Search for the cell housing the specified text and yield its (x, y) center coordinate. 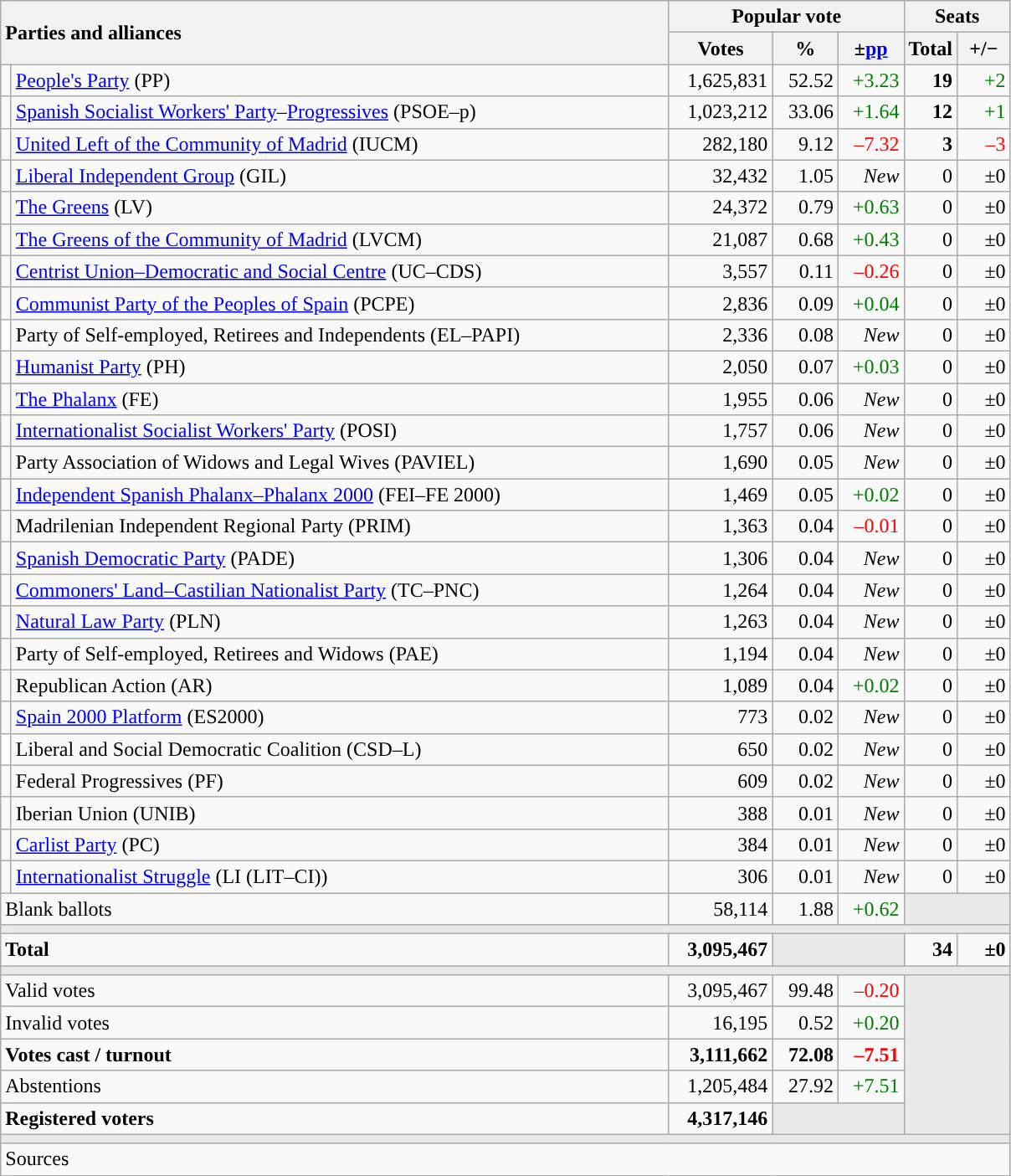
±pp (870, 49)
+2 (984, 80)
–7.32 (870, 144)
United Left of the Community of Madrid (IUCM) (340, 144)
0.09 (805, 303)
+0.20 (870, 1023)
0.79 (805, 208)
Spanish Democratic Party (PADE) (340, 558)
1,089 (721, 686)
1,625,831 (721, 80)
Iberian Union (UNIB) (340, 813)
+1 (984, 112)
4,317,146 (721, 1118)
1,469 (721, 495)
Votes (721, 49)
Communist Party of the Peoples of Spain (PCPE) (340, 303)
Parties and alliances (335, 33)
609 (721, 781)
Sources (505, 1159)
Natural Law Party (PLN) (340, 622)
–0.26 (870, 271)
The Greens of the Community of Madrid (LVCM) (340, 239)
1.88 (805, 908)
+3.23 (870, 80)
32,432 (721, 176)
9.12 (805, 144)
–7.51 (870, 1055)
2,336 (721, 335)
Humanist Party (PH) (340, 367)
% (805, 49)
The Phalanx (FE) (340, 399)
Party of Self-employed, Retirees and Widows (PAE) (340, 654)
1.05 (805, 176)
Liberal and Social Democratic Coalition (CSD–L) (340, 749)
+7.51 (870, 1086)
Blank ballots (335, 908)
Federal Progressives (PF) (340, 781)
12 (931, 112)
+0.04 (870, 303)
Party Association of Widows and Legal Wives (PAVIEL) (340, 463)
282,180 (721, 144)
1,955 (721, 399)
+/− (984, 49)
–3 (984, 144)
0.68 (805, 239)
Spain 2000 Platform (ES2000) (340, 717)
Commoners' Land–Castilian Nationalist Party (TC–PNC) (340, 590)
+0.03 (870, 367)
–0.01 (870, 526)
Spanish Socialist Workers' Party–Progressives (PSOE–p) (340, 112)
–0.20 (870, 991)
72.08 (805, 1055)
Independent Spanish Phalanx–Phalanx 2000 (FEI–FE 2000) (340, 495)
384 (721, 845)
Abstentions (335, 1086)
1,194 (721, 654)
3 (931, 144)
1,263 (721, 622)
1,690 (721, 463)
388 (721, 813)
0.52 (805, 1023)
The Greens (LV) (340, 208)
19 (931, 80)
650 (721, 749)
+0.43 (870, 239)
Party of Self-employed, Retirees and Independents (EL–PAPI) (340, 335)
0.07 (805, 367)
Centrist Union–Democratic and Social Centre (UC–CDS) (340, 271)
+0.63 (870, 208)
773 (721, 717)
58,114 (721, 908)
1,023,212 (721, 112)
2,050 (721, 367)
+0.62 (870, 908)
1,264 (721, 590)
52.52 (805, 80)
1,205,484 (721, 1086)
33.06 (805, 112)
99.48 (805, 991)
3,111,662 (721, 1055)
People's Party (PP) (340, 80)
Internationalist Socialist Workers' Party (POSI) (340, 431)
1,757 (721, 431)
Internationalist Struggle (LI (LIT–CI)) (340, 876)
21,087 (721, 239)
+1.64 (870, 112)
Carlist Party (PC) (340, 845)
34 (931, 950)
306 (721, 876)
Registered voters (335, 1118)
2,836 (721, 303)
0.08 (805, 335)
1,306 (721, 558)
Liberal Independent Group (GIL) (340, 176)
Valid votes (335, 991)
16,195 (721, 1023)
Invalid votes (335, 1023)
Seats (957, 17)
Popular vote (787, 17)
24,372 (721, 208)
Republican Action (AR) (340, 686)
3,557 (721, 271)
Madrilenian Independent Regional Party (PRIM) (340, 526)
Votes cast / turnout (335, 1055)
0.11 (805, 271)
27.92 (805, 1086)
1,363 (721, 526)
